Scan for the cell matching the given text and deliver its [x, y] coordinate at center. 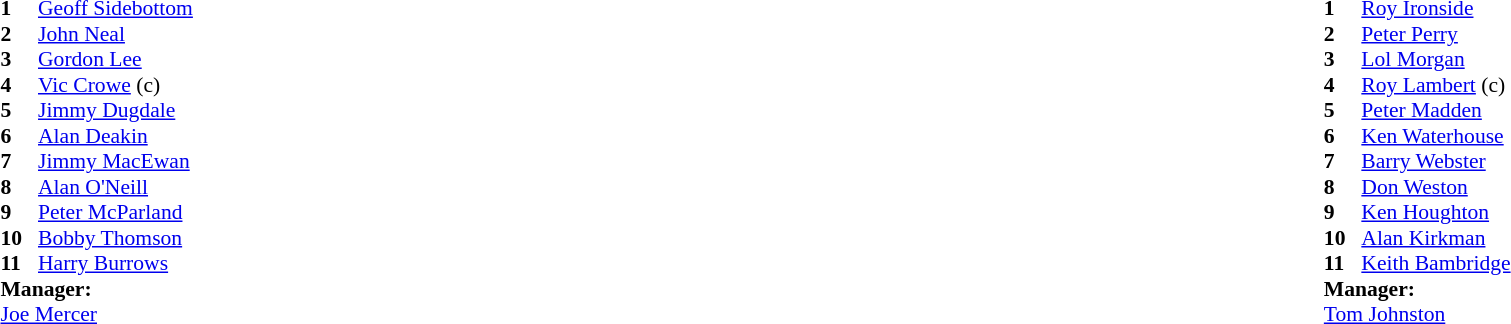
Roy Lambert (c) [1436, 85]
Alan Kirkman [1436, 238]
Alan Deakin [116, 136]
Peter Perry [1436, 34]
Ken Houghton [1436, 213]
Bobby Thomson [116, 238]
Alan O'Neill [116, 187]
Don Weston [1436, 187]
Lol Morgan [1436, 59]
Keith Bambridge [1436, 263]
Peter Madden [1436, 111]
Ken Waterhouse [1436, 136]
Jimmy MacEwan [116, 161]
Jimmy Dugdale [116, 111]
Gordon Lee [116, 59]
Harry Burrows [116, 263]
Peter McParland [116, 213]
John Neal [116, 34]
Vic Crowe (c) [116, 85]
Barry Webster [1436, 161]
